Search for the cell housing the specified text and yield its [X, Y] center coordinate. 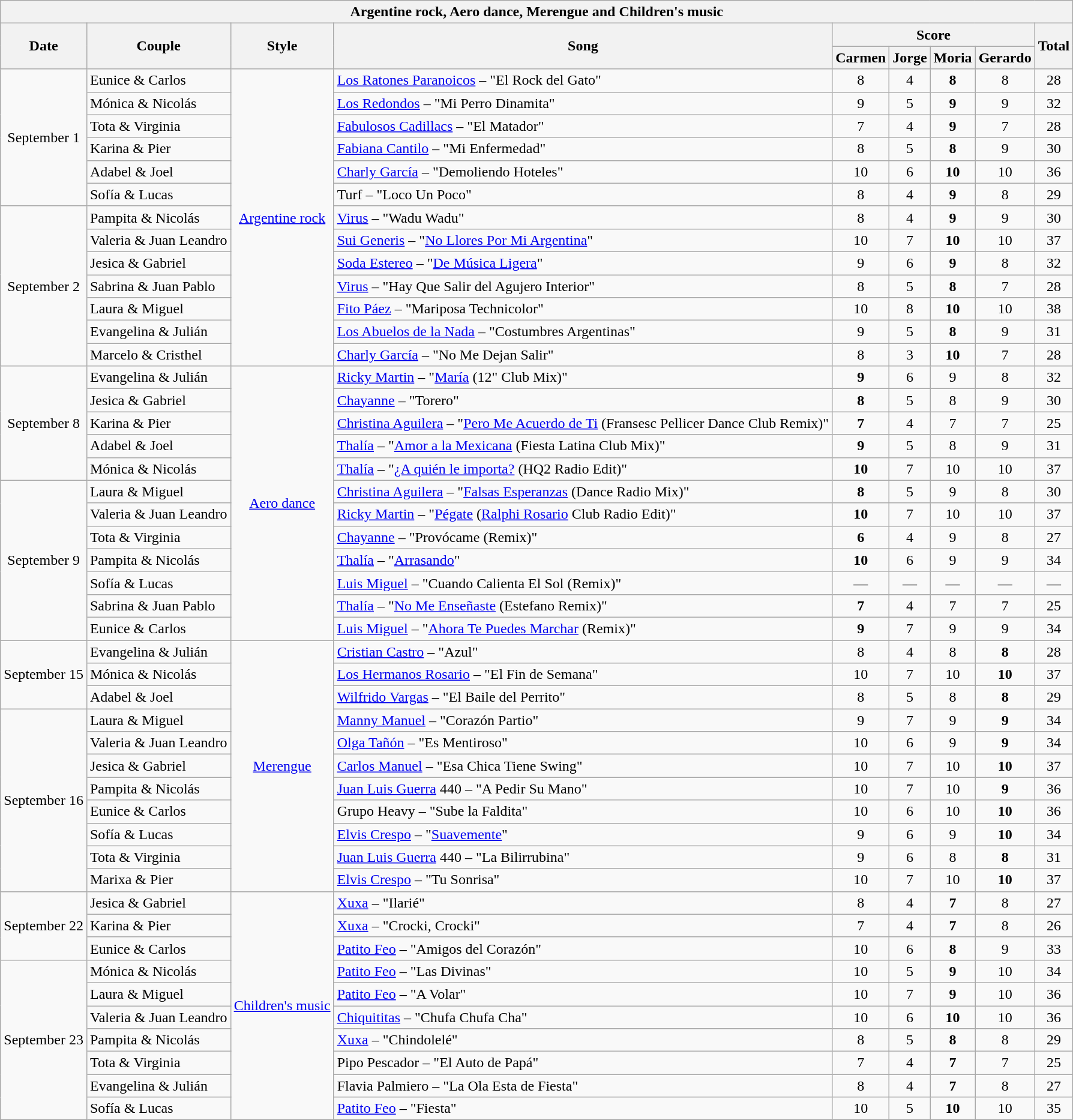
September 23 [44, 1040]
Carmen [861, 58]
Thalía – "Arrasando" [583, 560]
Patito Feo – "Amigos del Corazón" [583, 948]
Luis Miguel – "Cuando Calienta El Sol (Remix)" [583, 583]
Xuxa – "Ilarié" [583, 903]
September 1 [44, 137]
Fabulosos Cadillacs – "El Matador" [583, 126]
33 [1054, 948]
Argentine rock [282, 217]
Soda Estereo – "De Música Ligera" [583, 263]
Juan Luis Guerra 440 – "A Pedir Su Mano" [583, 789]
Manny Manuel – "Corazón Partio" [583, 720]
Elvis Crespo – "Tu Sonrisa" [583, 880]
Gerardo [1005, 58]
Pipo Pescador – "El Auto de Papá" [583, 1063]
Date [44, 46]
Children's music [282, 1006]
Grupo Heavy – "Sube la Faldita" [583, 811]
Virus – "Wadu Wadu" [583, 217]
Moria [953, 58]
Style [282, 46]
Score [934, 35]
Charly García – "Demoliendo Hoteles" [583, 172]
Chiquititas – "Chufa Chufa Cha" [583, 1017]
Chayanne – "Torero" [583, 400]
Argentine rock, Aero dance, Merengue and Children's music [536, 12]
Thalía – "Amor a la Mexicana (Fiesta Latina Club Mix)" [583, 446]
Luis Miguel – "Ahora Te Puedes Marchar (Remix)" [583, 628]
35 [1054, 1109]
38 [1054, 309]
3 [910, 355]
Chayanne – "Provócame (Remix)" [583, 537]
September 2 [44, 286]
Los Hermanos Rosario – "El Fin de Semana" [583, 675]
Patito Feo – "Las Divinas" [583, 971]
Xuxa – "Crocki, Crocki" [583, 926]
Ricky Martin – "María (12" Club Mix)" [583, 378]
September 8 [44, 423]
Carlos Manuel – "Esa Chica Tiene Swing" [583, 766]
Christina Aguilera – "Pero Me Acuerdo de Ti (Fransesc Pellicer Dance Club Remix)" [583, 423]
Patito Feo – "A Volar" [583, 994]
Los Redondos – "Mi Perro Dinamita" [583, 103]
Elvis Crespo – "Suavemente" [583, 834]
Aero dance [282, 503]
September 16 [44, 800]
September 15 [44, 674]
Christina Aguilera – "Falsas Esperanzas (Dance Radio Mix)" [583, 492]
Marcelo & Cristhel [158, 355]
Virus – "Hay Que Salir del Agujero Interior" [583, 286]
Xuxa – "Chindolelé" [583, 1040]
Juan Luis Guerra 440 – "La Bilirrubina" [583, 857]
Total [1054, 46]
Ricky Martin – "Pégate (Ralphi Rosario Club Radio Edit)" [583, 514]
Fito Páez – "Mariposa Technicolor" [583, 309]
Wilfrido Vargas – "El Baile del Perrito" [583, 697]
Turf – "Loco Un Poco" [583, 194]
Thalía – "¿A quién le importa? (HQ2 Radio Edit)" [583, 469]
Cristian Castro – "Azul" [583, 651]
26 [1054, 926]
September 22 [44, 926]
Merengue [282, 766]
Sui Generis – "No Llores Por Mi Argentina" [583, 240]
Thalía – "No Me Enseñaste (Estefano Remix)" [583, 606]
Charly García – "No Me Dejan Salir" [583, 355]
Los Ratones Paranoicos – "El Rock del Gato" [583, 80]
Olga Tañón – "Es Mentiroso" [583, 743]
Marixa & Pier [158, 880]
Flavia Palmiero – "La Ola Esta de Fiesta" [583, 1086]
Fabiana Cantilo – "Mi Enfermedad" [583, 149]
Couple [158, 46]
Song [583, 46]
Patito Feo – "Fiesta" [583, 1109]
Jorge [910, 58]
September 9 [44, 560]
Los Abuelos de la Nada – "Costumbres Argentinas" [583, 332]
